Identify which cell holds the provided text, then report its (x, y) central coordinate. 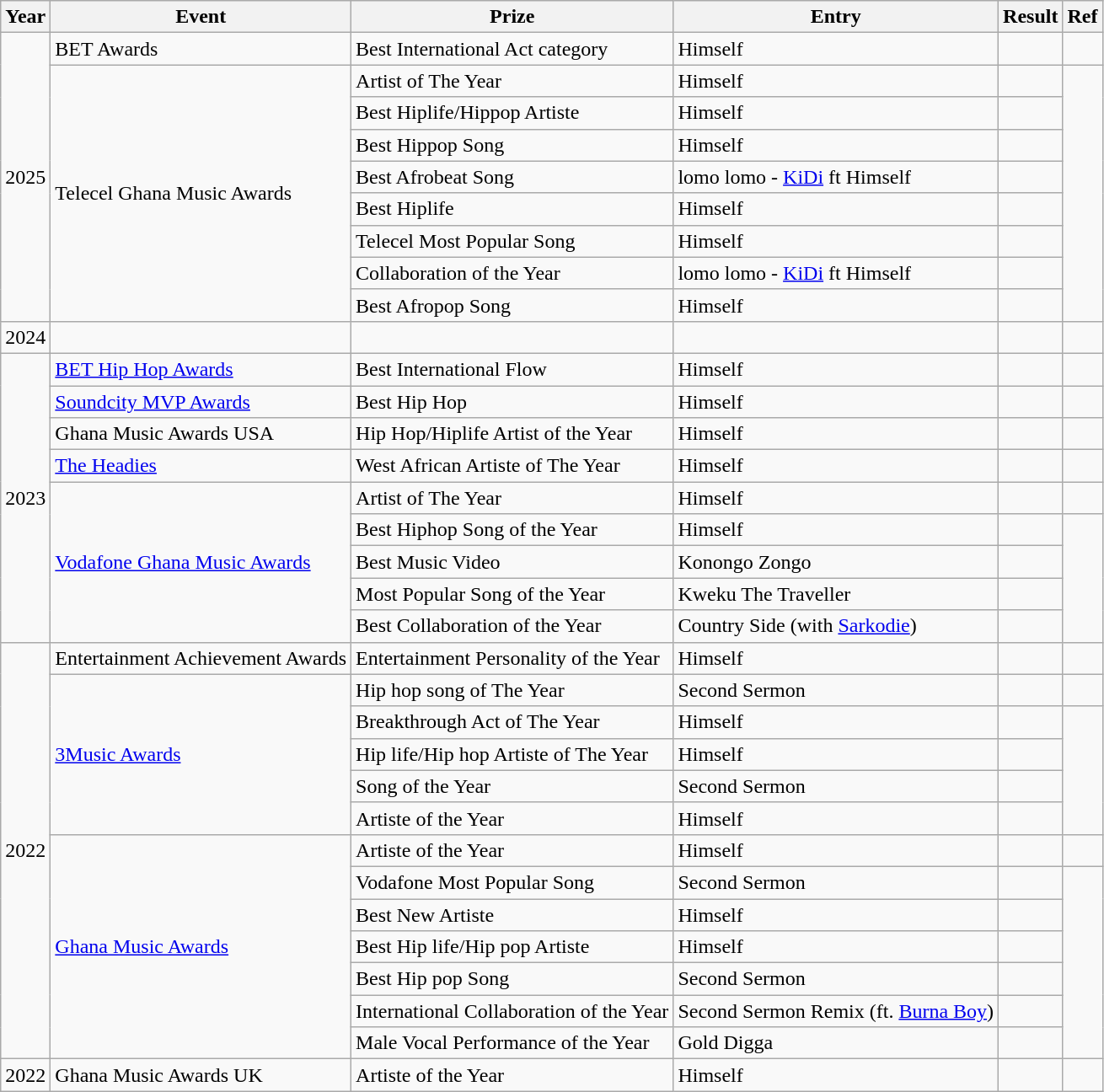
Breakthrough Act of The Year (512, 722)
West African Artiste of The Year (512, 466)
Ghana Music Awards USA (201, 434)
Best Music Video (512, 562)
Prize (512, 17)
Telecel Ghana Music Awards (201, 193)
Best International Flow (512, 369)
2023 (25, 497)
Best Hiplife (512, 209)
Best Hip life/Hip pop Artiste (512, 947)
Konongo Zongo (836, 562)
Kweku The Traveller (836, 594)
Vodafone Most Popular Song (512, 882)
Second Sermon Remix (ft. Burna Boy) (836, 1011)
BET Hip Hop Awards (201, 369)
Hip life/Hip hop Artiste of The Year (512, 754)
Hip Hop/Hiplife Artist of the Year (512, 434)
Best Hiphop Song of the Year (512, 530)
Country Side (with Sarkodie) (836, 626)
Ghana Music Awards (201, 946)
Most Popular Song of the Year (512, 594)
Male Vocal Performance of the Year (512, 1043)
Best New Artiste (512, 914)
2024 (25, 337)
Vodafone Ghana Music Awards (201, 562)
Result (1031, 17)
Gold Digga (836, 1043)
Soundcity MVP Awards (201, 402)
Ref (1082, 17)
Best International Act category (512, 49)
3Music Awards (201, 754)
Collaboration of the Year (512, 273)
Entertainment Achievement Awards (201, 658)
Hip hop song of The Year (512, 690)
Ghana Music Awards UK (201, 1075)
Telecel Most Popular Song (512, 241)
Best Afrobeat Song (512, 177)
Entry (836, 17)
Song of the Year (512, 786)
Best Hip pop Song (512, 979)
International Collaboration of the Year (512, 1011)
Best Afropop Song (512, 305)
Year (25, 17)
Best Hippop Song (512, 145)
Best Hip Hop (512, 402)
Entertainment Personality of the Year (512, 658)
The Headies (201, 466)
2025 (25, 177)
Event (201, 17)
Best Collaboration of the Year (512, 626)
BET Awards (201, 49)
Best Hiplife/Hippop Artiste (512, 113)
